Determine the (x, y) coordinate at the center of the cell enclosing the given text.  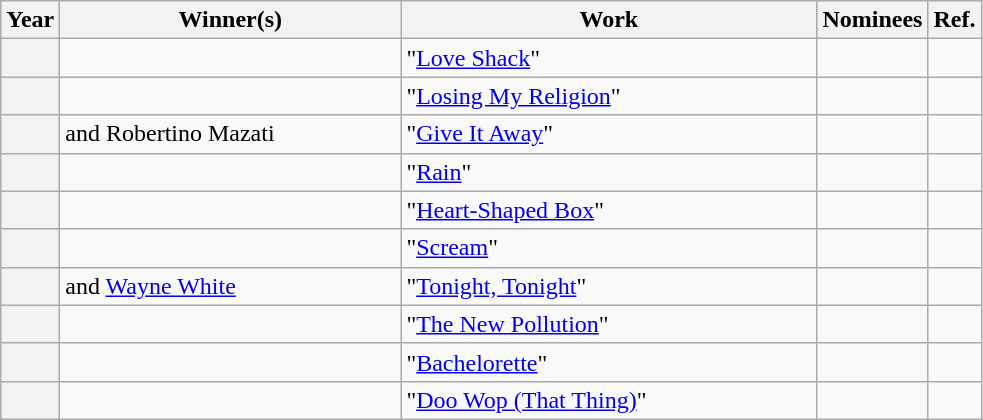
"Scream" (609, 248)
Work (609, 20)
"The New Pollution" (609, 324)
"Love Shack" (609, 58)
"Doo Wop (That Thing)" (609, 400)
"Tonight, Tonight" (609, 286)
"Heart-Shaped Box" (609, 210)
and Robertino Mazati (230, 134)
Winner(s) (230, 20)
"Give It Away" (609, 134)
Ref. (954, 20)
and Wayne White (230, 286)
Year (30, 20)
"Bachelorette" (609, 362)
Nominees (872, 20)
"Rain" (609, 172)
"Losing My Religion" (609, 96)
